Provide the [x, y] coordinate of the cell's center where the given text is located.  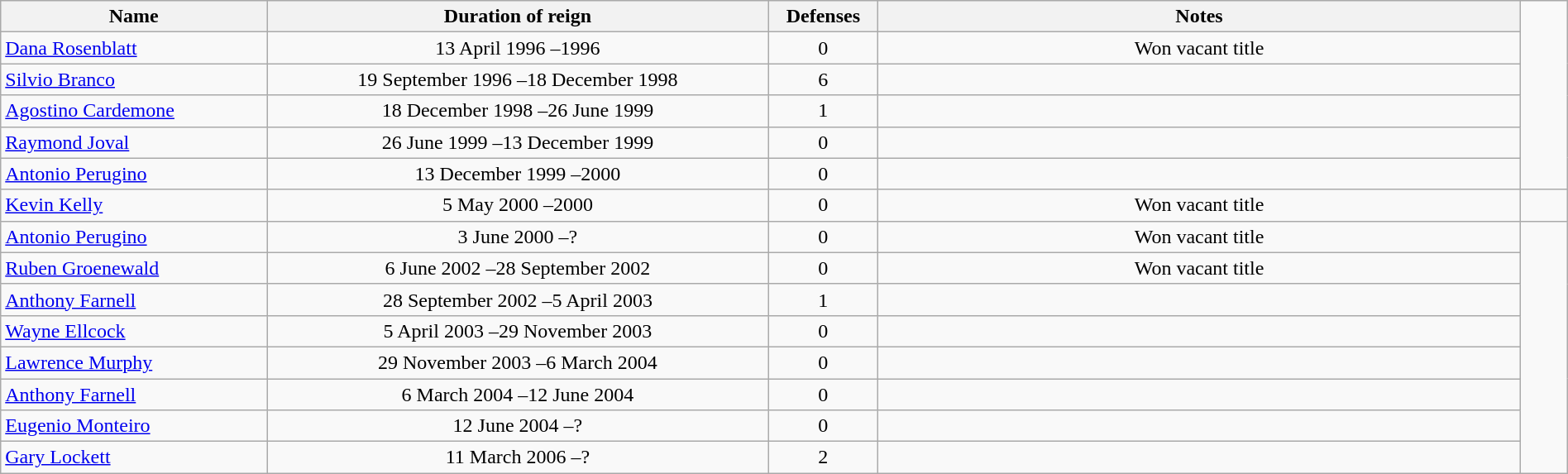
26 June 1999 –13 December 1999 [518, 142]
6 June 2002 –28 September 2002 [518, 268]
6 March 2004 –12 June 2004 [518, 395]
Silvio Branco [134, 79]
Notes [1199, 17]
29 November 2003 –6 March 2004 [518, 362]
2 [824, 457]
19 September 1996 –18 December 1998 [518, 79]
Dana Rosenblatt [134, 48]
Eugenio Monteiro [134, 426]
Raymond Joval [134, 142]
13 April 1996 –1996 [518, 48]
Defenses [824, 17]
5 April 2003 –29 November 2003 [518, 331]
Ruben Groenewald [134, 268]
Gary Lockett [134, 457]
Kevin Kelly [134, 205]
Lawrence Murphy [134, 362]
28 September 2002 –5 April 2003 [518, 299]
Wayne Ellcock [134, 331]
3 June 2000 –? [518, 237]
12 June 2004 –? [518, 426]
11 March 2006 –? [518, 457]
6 [824, 79]
Duration of reign [518, 17]
13 December 1999 –2000 [518, 174]
18 December 1998 –26 June 1999 [518, 111]
Agostino Cardemone [134, 111]
5 May 2000 –2000 [518, 205]
Name [134, 17]
